From the cell containing the given text, extract its center point as (x, y) coordinate. 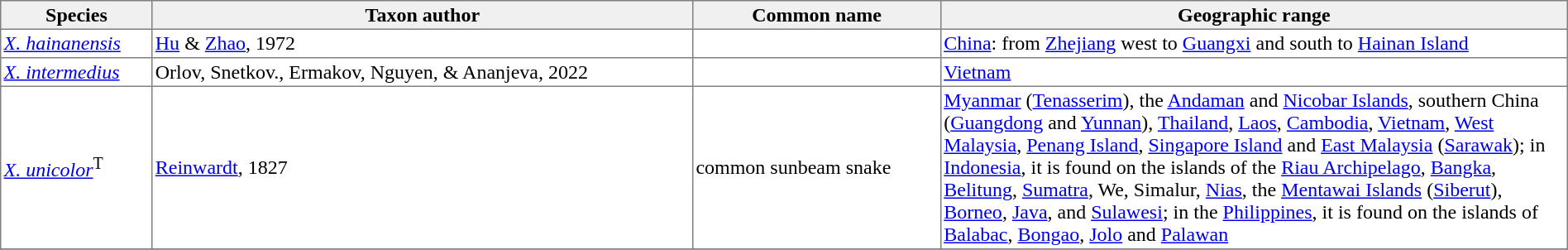
X. hainanensis (76, 43)
Vietnam (1254, 72)
Common name (817, 15)
Orlov, Snetkov., Ermakov, Nguyen, & Ananjeva, 2022 (423, 72)
Geographic range (1254, 15)
Hu & Zhao, 1972 (423, 43)
China: from Zhejiang west to Guangxi and south to Hainan Island (1254, 43)
Species (76, 15)
Reinwardt, 1827 (423, 167)
common sunbeam snake (817, 167)
X. unicolorT (76, 167)
X. intermedius (76, 72)
Taxon author (423, 15)
